From the cell containing the given text, extract its center point as [x, y] coordinate. 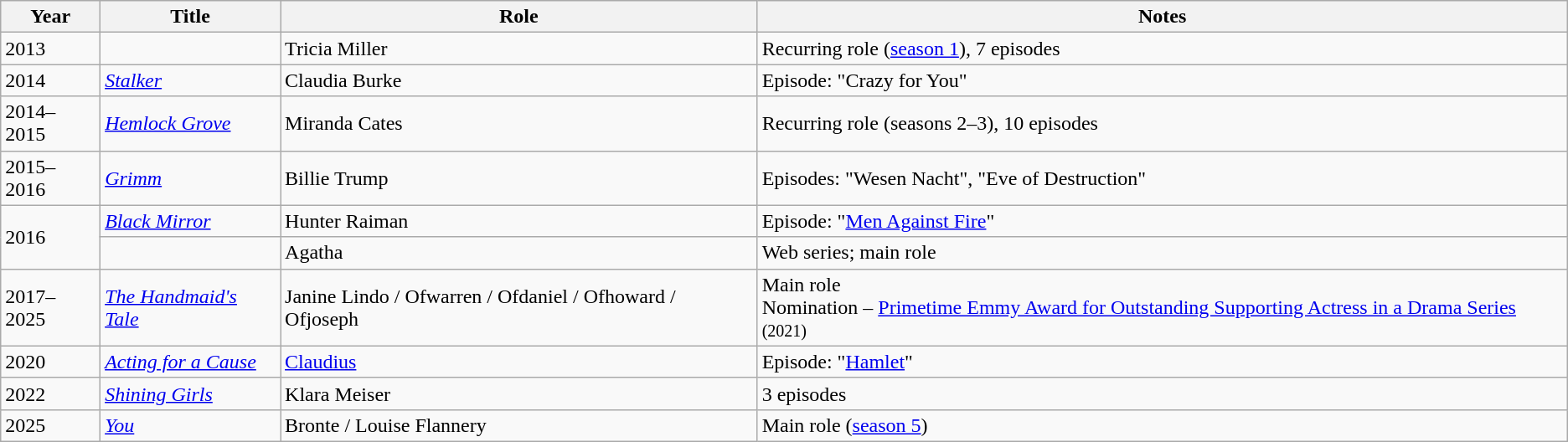
Acting for a Cause [191, 362]
Klara Meiser [519, 393]
2025 [50, 425]
Black Mirror [191, 221]
Episodes: "Wesen Nacht", "Eve of Destruction" [1163, 177]
Stalker [191, 80]
Miranda Cates [519, 124]
2020 [50, 362]
Role [519, 17]
Tricia Miller [519, 49]
Main role (season 5) [1163, 425]
2014 [50, 80]
2017–2025 [50, 307]
Episode: "Crazy for You" [1163, 80]
2014–2015 [50, 124]
Shining Girls [191, 393]
Recurring role (seasons 2–3), 10 episodes [1163, 124]
Title [191, 17]
You [191, 425]
2016 [50, 237]
Janine Lindo / Ofwarren / Ofdaniel / Ofhoward / Ofjoseph [519, 307]
Claudia Burke [519, 80]
Episode: "Hamlet" [1163, 362]
Main roleNomination – Primetime Emmy Award for Outstanding Supporting Actress in a Drama Series (2021) [1163, 307]
Year [50, 17]
Agatha [519, 253]
Web series; main role [1163, 253]
Hunter Raiman [519, 221]
2022 [50, 393]
Claudius [519, 362]
Bronte / Louise Flannery [519, 425]
Billie Trump [519, 177]
Grimm [191, 177]
Hemlock Grove [191, 124]
2013 [50, 49]
Episode: "Men Against Fire" [1163, 221]
2015–2016 [50, 177]
Recurring role (season 1), 7 episodes [1163, 49]
3 episodes [1163, 393]
Notes [1163, 17]
The Handmaid's Tale [191, 307]
